Locate the cell with the specified text and output its [x, y] center coordinate. 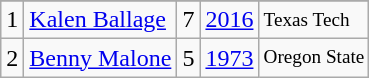
Texas Tech [314, 20]
2 [12, 58]
Oregon State [314, 58]
1973 [230, 58]
Kalen Ballage [100, 20]
Benny Malone [100, 58]
2016 [230, 20]
1 [12, 20]
5 [188, 58]
7 [188, 20]
